From the cell containing the given text, extract its center point as (X, Y) coordinate. 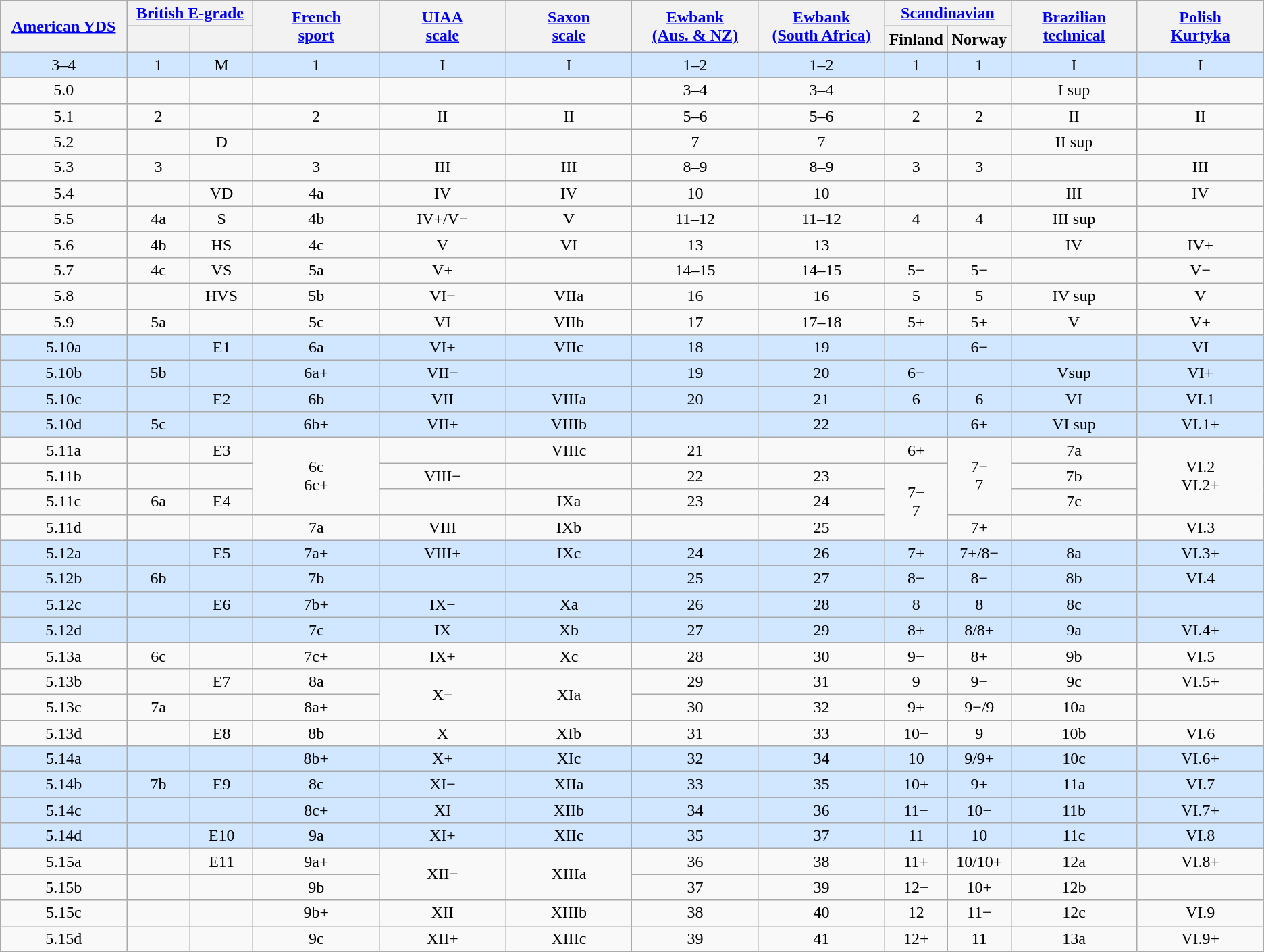
IV+ (1201, 244)
XIIIa (569, 874)
5.14b (63, 785)
6a+ (316, 373)
E6 (221, 604)
10b (1074, 733)
7b+ (316, 604)
5.15c (63, 913)
18 (695, 348)
VI.8 (1201, 836)
VIII− (443, 476)
Xa (569, 604)
E3 (221, 450)
E2 (221, 399)
5.14c (63, 810)
VI.7+ (1201, 810)
12+ (916, 938)
5.11b (63, 476)
VIIc (569, 348)
XIIc (569, 836)
VI− (443, 296)
9−/9 (979, 707)
XI− (443, 785)
5.6 (63, 244)
17 (695, 322)
VI.9 (1201, 913)
XIIa (569, 785)
11c (1074, 836)
IXb (569, 527)
5.10b (63, 373)
French sport (316, 26)
XIa (569, 694)
12 (916, 913)
13a (1074, 938)
VI.8+ (1201, 862)
VI.6+ (1201, 759)
5.0 (63, 90)
5.13b (63, 681)
5.8 (63, 296)
5.11d (63, 527)
5.15a (63, 862)
I sup (1074, 90)
7a+ (316, 553)
Xb (569, 630)
Saxon scale (569, 26)
5.10a (63, 348)
5.11c (63, 502)
IX− (443, 604)
5.11a (63, 450)
11+ (916, 862)
6c6c+ (316, 476)
5.12c (63, 604)
VI.2VI.2+ (1201, 476)
Brazilian technical (1074, 26)
VIIb (569, 322)
VI.5 (1201, 656)
5.3 (63, 167)
10/10+ (979, 862)
VI.9+ (1201, 938)
5.10d (63, 425)
VI sup (1074, 425)
Ewbank (Aus. & NZ) (695, 26)
British E-grade (190, 14)
XIc (569, 759)
5.13a (63, 656)
VI.6 (1201, 733)
5.1 (63, 116)
VI.1+ (1201, 425)
11a (1074, 785)
41 (821, 938)
9b+ (316, 913)
17–18 (821, 322)
Polish Kurtyka (1201, 26)
VIIa (569, 296)
Ewbank (South Africa) (821, 26)
X− (443, 694)
XIIIc (569, 938)
11b (1074, 810)
5.12a (63, 553)
5.4 (63, 193)
VI.5+ (1201, 681)
VI.3+ (1201, 553)
7+/8− (979, 553)
X (443, 733)
VIII (443, 527)
IXa (569, 502)
III sup (1074, 219)
Norway (979, 39)
5.14a (63, 759)
12c (1074, 913)
XI (443, 810)
5.12b (63, 579)
6c (159, 656)
5.15b (63, 887)
E10 (221, 836)
E11 (221, 862)
XI+ (443, 836)
VII (443, 399)
VI.4 (1201, 579)
VI.4+ (1201, 630)
VIIIa (569, 399)
E5 (221, 553)
VI.7 (1201, 785)
E1 (221, 348)
VII− (443, 373)
IV+/V− (443, 219)
IX (443, 630)
5.12d (63, 630)
E9 (221, 785)
8/8+ (979, 630)
VIII+ (443, 553)
5.5 (63, 219)
5.9 (63, 322)
7c+ (316, 656)
VI.3 (1201, 527)
40 (821, 913)
VII+ (443, 425)
6b+ (316, 425)
XII (443, 913)
9/9+ (979, 759)
5.13d (63, 733)
UIAA scale (443, 26)
Finland (916, 39)
VD (221, 193)
IXc (569, 553)
X+ (443, 759)
XII+ (443, 938)
5.14d (63, 836)
XIb (569, 733)
5.10c (63, 399)
5.15d (63, 938)
IV sup (1074, 296)
VI.1 (1201, 399)
5.7 (63, 270)
9a+ (316, 862)
XII− (443, 874)
M (221, 65)
5.13c (63, 707)
8a+ (316, 707)
V− (1201, 270)
E7 (221, 681)
10c (1074, 759)
HVS (221, 296)
8b+ (316, 759)
XIIb (569, 810)
XIIIb (569, 913)
VIIIb (569, 425)
5.2 (63, 142)
VIIIc (569, 450)
S (221, 219)
Vsup (1074, 373)
12a (1074, 862)
II sup (1074, 142)
IX+ (443, 656)
Scandinavian (948, 14)
10a (1074, 707)
Xc (569, 656)
12− (916, 887)
E8 (221, 733)
HS (221, 244)
D (221, 142)
E4 (221, 502)
VS (221, 270)
American YDS (63, 26)
12b (1074, 887)
8c+ (316, 810)
